From the cell containing the given text, extract its center point as (x, y) coordinate. 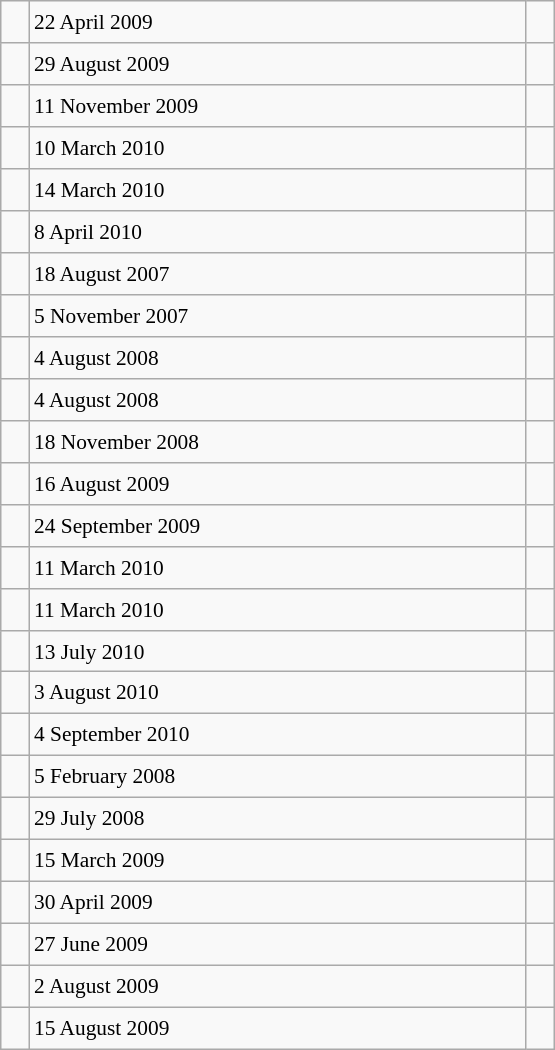
13 July 2010 (278, 651)
16 August 2009 (278, 483)
2 August 2009 (278, 986)
29 July 2008 (278, 819)
24 September 2009 (278, 525)
14 March 2010 (278, 190)
3 August 2010 (278, 693)
10 March 2010 (278, 148)
4 September 2010 (278, 735)
30 April 2009 (278, 903)
5 February 2008 (278, 777)
8 April 2010 (278, 232)
27 June 2009 (278, 945)
18 August 2007 (278, 274)
29 August 2009 (278, 64)
15 March 2009 (278, 861)
18 November 2008 (278, 441)
5 November 2007 (278, 316)
15 August 2009 (278, 1028)
11 November 2009 (278, 106)
22 April 2009 (278, 22)
